Pinpoint the cell where the given text exists, returning its (x, y) midpoint coordinate. 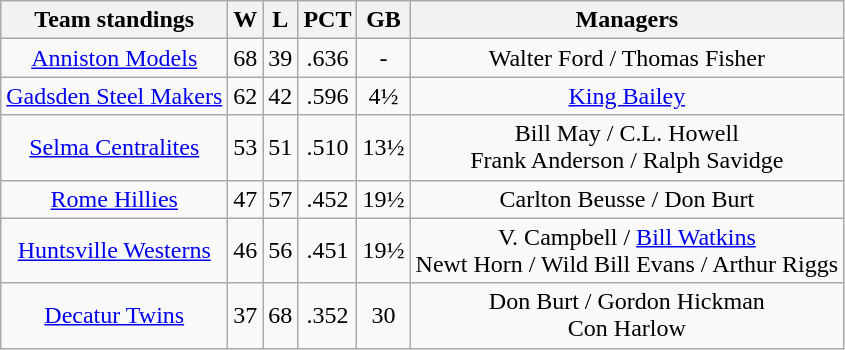
.596 (328, 96)
Team standings (114, 20)
62 (246, 96)
Anniston Models (114, 58)
V. Campbell / Bill Watkins Newt Horn / Wild Bill Evans / Arthur Riggs (627, 250)
39 (280, 58)
13½ (384, 148)
Managers (627, 20)
47 (246, 199)
Don Burt / Gordon Hickman Con Harlow (627, 316)
Gadsden Steel Makers (114, 96)
Selma Centralites (114, 148)
57 (280, 199)
30 (384, 316)
51 (280, 148)
.636 (328, 58)
56 (280, 250)
King Bailey (627, 96)
.451 (328, 250)
Huntsville Westerns (114, 250)
53 (246, 148)
Decatur Twins (114, 316)
Carlton Beusse / Don Burt (627, 199)
Walter Ford / Thomas Fisher (627, 58)
42 (280, 96)
L (280, 20)
.452 (328, 199)
Rome Hillies (114, 199)
.352 (328, 316)
.510 (328, 148)
37 (246, 316)
W (246, 20)
46 (246, 250)
Bill May / C.L. Howell Frank Anderson / Ralph Savidge (627, 148)
- (384, 58)
GB (384, 20)
4½ (384, 96)
PCT (328, 20)
